From the cell containing the given text, extract its center point as [X, Y] coordinate. 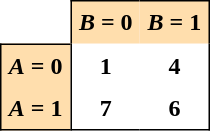
A = 1 [35, 109]
A = 0 [35, 66]
B = 1 [175, 22]
1 [105, 66]
B = 0 [105, 22]
7 [105, 109]
4 [175, 66]
6 [175, 109]
